Extract the [X, Y] coordinate from the center of the cell holding the provided text.  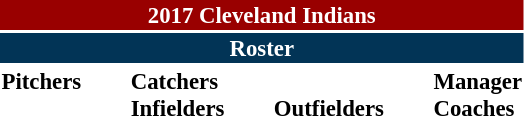
Roster [262, 48]
2017 Cleveland Indians [262, 15]
